Search for the cell housing the specified text and yield its [X, Y] center coordinate. 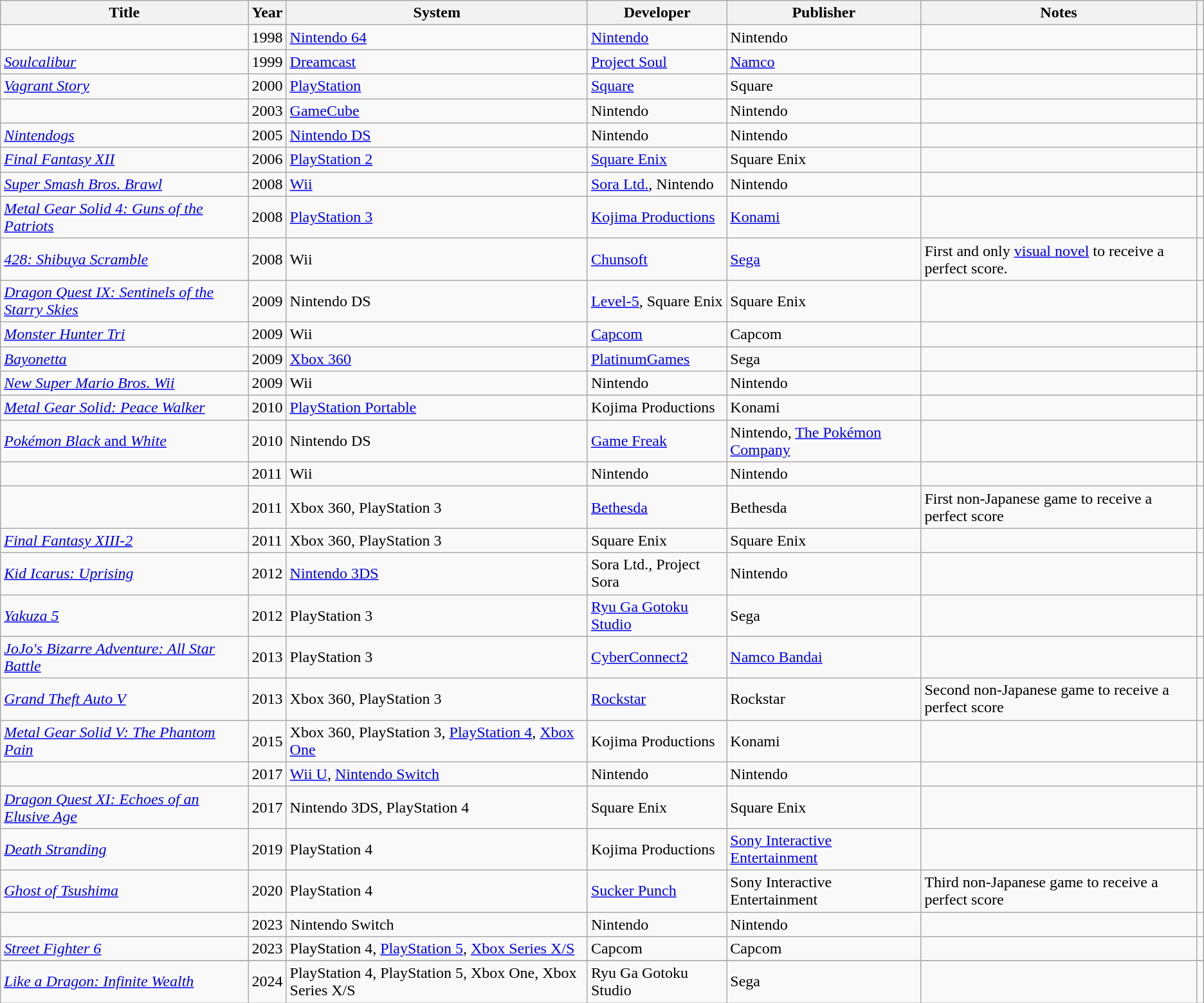
Dragon Quest XI: Echoes of an Elusive Age [125, 807]
Bayonetta [125, 358]
Third non-Japanese game to receive a perfect score [1059, 890]
PlayStation [437, 86]
New Super Mario Bros. Wii [125, 383]
Nintendo Switch [437, 925]
Level-5, Square Enix [657, 301]
2024 [268, 982]
Sora Ltd., Project Sora [657, 574]
Game Freak [657, 441]
Soulcalibur [125, 62]
Final Fantasy XII [125, 160]
2015 [268, 741]
First non-Japanese game to receive a perfect score [1059, 507]
Namco [824, 62]
Street Fighter 6 [125, 949]
Dreamcast [437, 62]
Final Fantasy XIII-2 [125, 540]
PlatinumGames [657, 358]
Title [125, 13]
Dragon Quest IX: Sentinels of the Starry Skies [125, 301]
Xbox 360, PlayStation 3, PlayStation 4, Xbox One [437, 741]
Yakuza 5 [125, 615]
Sora Ltd., Nintendo [657, 184]
Chunsoft [657, 259]
2019 [268, 849]
1999 [268, 62]
PlayStation 2 [437, 160]
PlayStation Portable [437, 408]
Metal Gear Solid 4: Guns of the Patriots [125, 217]
Project Soul [657, 62]
PlayStation 4, PlayStation 5, Xbox One, Xbox Series X/S [437, 982]
Wii U, Nintendo Switch [437, 774]
Nintendo 3DS, PlayStation 4 [437, 807]
Second non-Japanese game to receive a perfect score [1059, 699]
GameCube [437, 111]
Pokémon Black and White [125, 441]
Nintendo 3DS [437, 574]
Nintendogs [125, 135]
PlayStation 4, PlayStation 5, Xbox Series X/S [437, 949]
Ghost of Tsushima [125, 890]
Death Stranding [125, 849]
Metal Gear Solid V: The Phantom Pain [125, 741]
Super Smash Bros. Brawl [125, 184]
Developer [657, 13]
Kid Icarus: Uprising [125, 574]
Publisher [824, 13]
Nintendo 64 [437, 37]
System [437, 13]
Vagrant Story [125, 86]
2020 [268, 890]
1998 [268, 37]
2003 [268, 111]
Year [268, 13]
CyberConnect2 [657, 658]
Grand Theft Auto V [125, 699]
Xbox 360 [437, 358]
Sucker Punch [657, 890]
2006 [268, 160]
Notes [1059, 13]
Metal Gear Solid: Peace Walker [125, 408]
Nintendo, The Pokémon Company [824, 441]
2000 [268, 86]
First and only visual novel to receive a perfect score. [1059, 259]
Monster Hunter Tri [125, 334]
Namco Bandai [824, 658]
Like a Dragon: Infinite Wealth [125, 982]
2005 [268, 135]
428: Shibuya Scramble [125, 259]
JoJo's Bizarre Adventure: All Star Battle [125, 658]
